Extract the (X, Y) coordinate from the center of the cell holding the provided text.  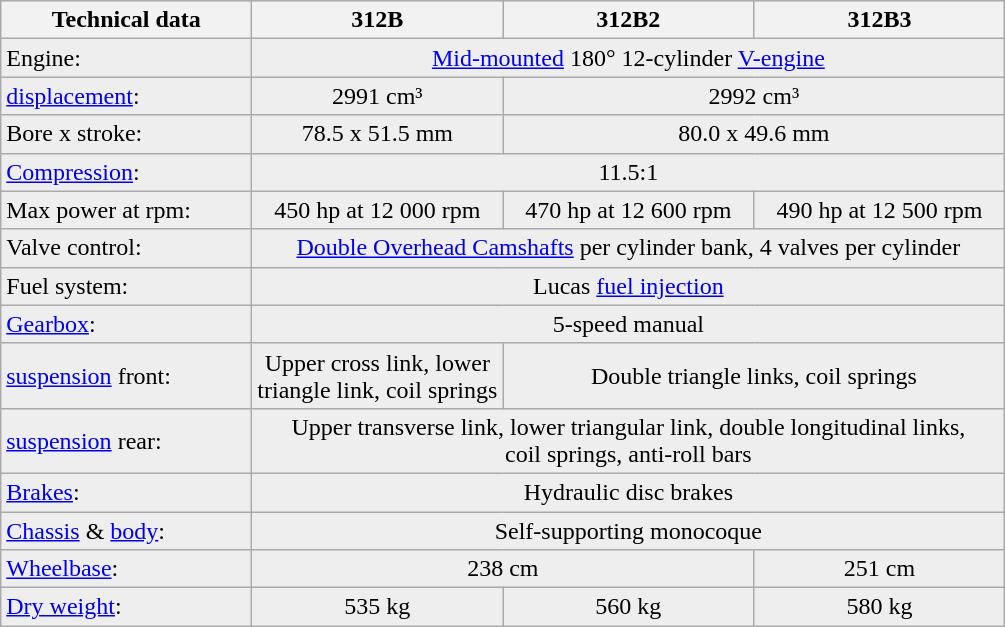
Engine: (126, 58)
suspension rear: (126, 440)
Fuel system: (126, 286)
Self-supporting monocoque (628, 531)
Double triangle links, coil springs (754, 376)
580 kg (880, 607)
251 cm (880, 569)
312B2 (628, 20)
535 kg (378, 607)
Mid-mounted 180° 12-cylinder V-engine (628, 58)
80.0 x 49.6 mm (754, 134)
Valve control: (126, 248)
78.5 x 51.5 mm (378, 134)
suspension front: (126, 376)
Double Overhead Camshafts per cylinder bank, 4 valves per cylinder (628, 248)
Upper cross link, lowertriangle link, coil springs (378, 376)
312B (378, 20)
Dry weight: (126, 607)
Chassis & body: (126, 531)
5-speed manual (628, 324)
490 hp at 12 500 rpm (880, 210)
Lucas fuel injection (628, 286)
Max power at rpm: (126, 210)
Technical data (126, 20)
Compression: (126, 172)
Gearbox: (126, 324)
displacement: (126, 96)
Upper transverse link, lower triangular link, double longitudinal links,coil springs, anti-roll bars (628, 440)
11.5:1 (628, 172)
470 hp at 12 600 rpm (628, 210)
Wheelbase: (126, 569)
Brakes: (126, 492)
312B3 (880, 20)
450 hp at 12 000 rpm (378, 210)
560 kg (628, 607)
Hydraulic disc brakes (628, 492)
2991 cm³ (378, 96)
238 cm (503, 569)
Bore x stroke: (126, 134)
2992 cm³ (754, 96)
